Pinpoint the cell where the given text exists, returning its (x, y) midpoint coordinate. 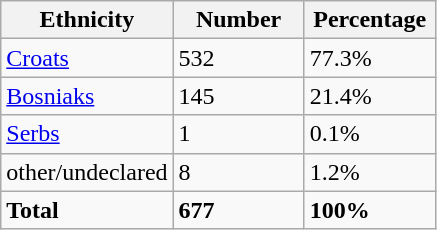
100% (370, 210)
0.1% (370, 134)
677 (238, 210)
Total (87, 210)
77.3% (370, 58)
Croats (87, 58)
Serbs (87, 134)
532 (238, 58)
Percentage (370, 20)
21.4% (370, 96)
Number (238, 20)
1 (238, 134)
8 (238, 172)
Bosniaks (87, 96)
Ethnicity (87, 20)
other/undeclared (87, 172)
1.2% (370, 172)
145 (238, 96)
